Capture the cell that displays the provided text and extract its (X, Y) central coordinate. 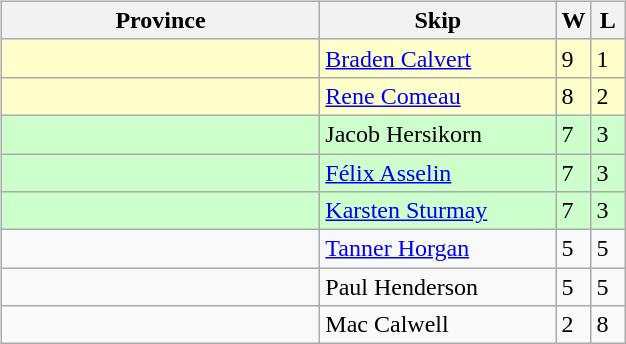
L (608, 20)
Karsten Sturmay (438, 211)
9 (574, 58)
Félix Asselin (438, 173)
Skip (438, 20)
Rene Comeau (438, 96)
Braden Calvert (438, 58)
Jacob Hersikorn (438, 134)
Province (160, 20)
Tanner Horgan (438, 249)
Mac Calwell (438, 325)
1 (608, 58)
W (574, 20)
Paul Henderson (438, 287)
